Determine the [X, Y] coordinate at the center of the cell enclosing the given text.  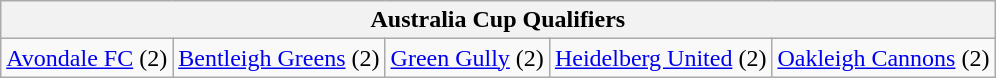
Oakleigh Cannons (2) [884, 58]
Australia Cup Qualifiers [498, 20]
Green Gully (2) [467, 58]
Avondale FC (2) [87, 58]
Heidelberg United (2) [660, 58]
Bentleigh Greens (2) [279, 58]
